Determine the [x, y] coordinate at the center of the cell enclosing the given text.  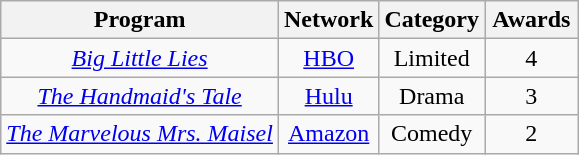
Drama [432, 96]
Comedy [432, 134]
Big Little Lies [140, 58]
Program [140, 20]
Network [328, 20]
Hulu [328, 96]
The Marvelous Mrs. Maisel [140, 134]
2 [532, 134]
HBO [328, 58]
The Handmaid's Tale [140, 96]
Limited [432, 58]
Category [432, 20]
4 [532, 58]
Amazon [328, 134]
Awards [532, 20]
3 [532, 96]
